For the text-containing cell, return its midpoint in [X, Y] coordinate format. 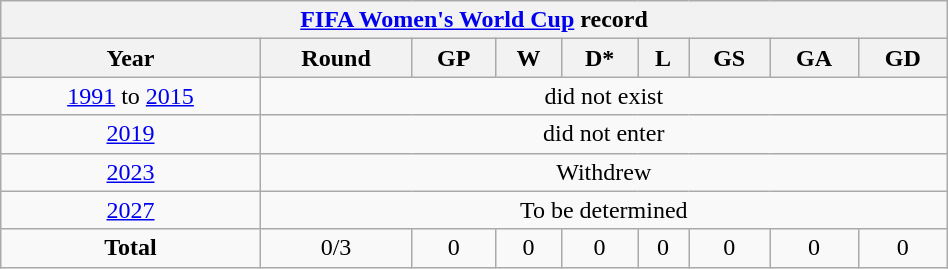
2019 [131, 134]
2027 [131, 210]
W [528, 58]
To be determined [604, 210]
did not enter [604, 134]
2023 [131, 172]
Withdrew [604, 172]
GP [454, 58]
did not exist [604, 96]
FIFA Women's World Cup record [474, 20]
L [664, 58]
1991 to 2015 [131, 96]
0/3 [336, 248]
GS [730, 58]
D* [599, 58]
Year [131, 58]
Total [131, 248]
GA [814, 58]
Round [336, 58]
GD [902, 58]
